Scan for the cell matching the given text and deliver its [X, Y] coordinate at center. 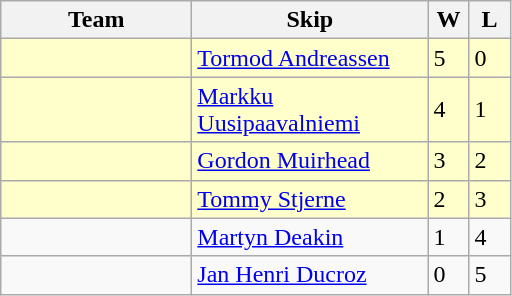
Tormod Andreassen [310, 58]
Tommy Stjerne [310, 199]
L [490, 20]
Martyn Deakin [310, 237]
Skip [310, 20]
Jan Henri Ducroz [310, 275]
Team [96, 20]
Markku Uusipaavalniemi [310, 110]
Gordon Muirhead [310, 161]
W [448, 20]
